Find where the given text appears and provide that cell's center as [x, y] coordinate. 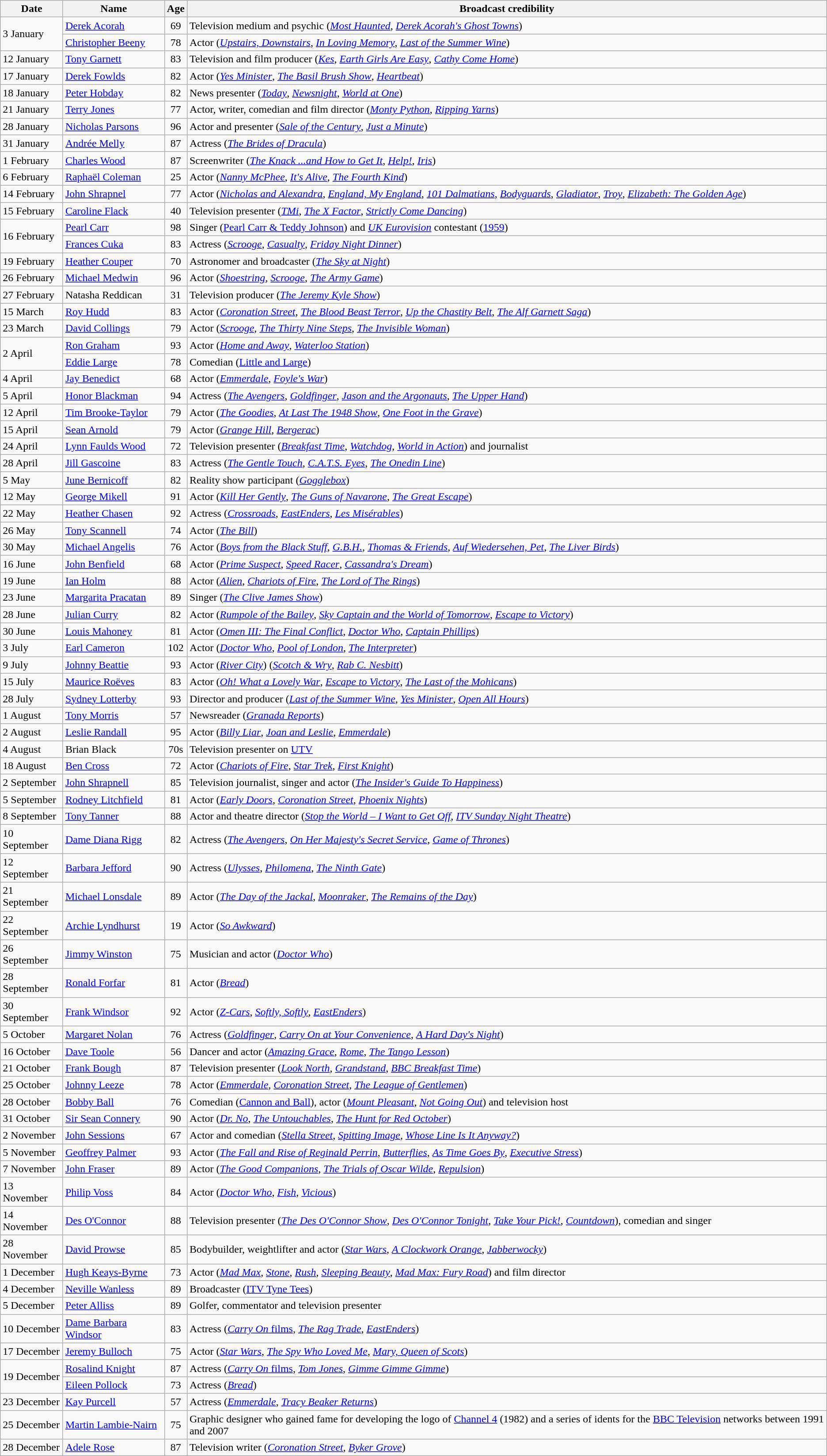
Maurice Roëves [114, 682]
Lynn Faulds Wood [114, 446]
Singer (Pearl Carr & Teddy Johnson) and UK Eurovision contestant (1959) [507, 228]
Rodney Litchfield [114, 800]
26 February [32, 278]
Musician and actor (Doctor Who) [507, 954]
Actress (Scrooge, Casualty, Friday Night Dinner) [507, 244]
Actor (Kill Her Gently, The Guns of Navarone, The Great Escape) [507, 497]
Peter Alliss [114, 1306]
Peter Hobday [114, 93]
John Shrapnel [114, 194]
George Mikell [114, 497]
12 May [32, 497]
Actor (Alien, Chariots of Fire, The Lord of The Rings) [507, 581]
Dave Toole [114, 1051]
Actor (Home and Away, Waterloo Station) [507, 345]
19 February [32, 261]
Director and producer (Last of the Summer Wine, Yes Minister, Open All Hours) [507, 698]
Actress (Ulysses, Philomena, The Ninth Gate) [507, 868]
15 July [32, 682]
Television presenter on UTV [507, 749]
Actor (Grange Hill, Bergerac) [507, 429]
Des O'Connor [114, 1221]
Actor (Z-Cars, Softly, Softly, EastEnders) [507, 1011]
Pearl Carr [114, 228]
2 April [32, 354]
16 June [32, 564]
25 October [32, 1085]
19 December [32, 1376]
40 [176, 211]
Jeremy Bulloch [114, 1351]
Actor (Upstairs, Downstairs, In Loving Memory, Last of the Summer Wine) [507, 42]
2 November [32, 1136]
1 December [32, 1272]
4 August [32, 749]
5 September [32, 800]
69 [176, 26]
31 October [32, 1119]
Ron Graham [114, 345]
Ronald Forfar [114, 983]
8 September [32, 816]
Brian Black [114, 749]
12 September [32, 868]
Actress (Bread) [507, 1385]
Age [176, 9]
74 [176, 530]
John Shrapnell [114, 783]
Screenwriter (The Knack ...and How to Get It, Help!, Iris) [507, 160]
31 January [32, 143]
Actor (The Fall and Rise of Reginald Perrin, Butterflies, As Time Goes By, Executive Stress) [507, 1152]
Television writer (Coronation Street, Byker Grove) [507, 1448]
25 December [32, 1424]
Actor (The Day of the Jackal, Moonraker, The Remains of the Day) [507, 896]
9 July [32, 665]
Tony Tanner [114, 816]
Actress (The Avengers, On Her Majesty's Secret Service, Game of Thrones) [507, 839]
94 [176, 396]
Ben Cross [114, 766]
Actor (So Awkward) [507, 926]
Actor (Early Doors, Coronation Street, Phoenix Nights) [507, 800]
3 July [32, 648]
2 September [32, 783]
Actress (The Brides of Dracula) [507, 143]
4 April [32, 379]
91 [176, 497]
10 December [32, 1329]
22 September [32, 926]
4 December [32, 1289]
Reality show participant (Gogglebox) [507, 480]
Actress (The Avengers, Goldfinger, Jason and the Argonauts, The Upper Hand) [507, 396]
Actress (Carry On films, Tom Jones, Gimme Gimme Gimme) [507, 1368]
John Benfield [114, 564]
28 November [32, 1249]
Roy Hudd [114, 312]
Actor (Oh! What a Lovely War, Escape to Victory, The Last of the Mohicans) [507, 682]
Natasha Reddican [114, 295]
Actor and presenter (Sale of the Century, Just a Minute) [507, 126]
16 February [32, 236]
28 October [32, 1102]
Sean Arnold [114, 429]
Bobby Ball [114, 1102]
98 [176, 228]
84 [176, 1192]
28 April [32, 463]
Actor (Doctor Who, Pool of London, The Interpreter) [507, 648]
Martin Lambie-Nairn [114, 1424]
Honor Blackman [114, 396]
Rosalind Knight [114, 1368]
Frank Bough [114, 1068]
Actor and comedian (Stella Street, Spitting Image, Whose Line Is It Anyway?) [507, 1136]
Television presenter (TMi, The X Factor, Strictly Come Dancing) [507, 211]
2 August [32, 732]
Raphaël Coleman [114, 177]
Actress (Crossroads, EastEnders, Les Misérables) [507, 514]
Kay Purcell [114, 1402]
14 February [32, 194]
Actor (Emmerdale, Foyle's War) [507, 379]
Actor (Scrooge, The Thirty Nine Steps, The Invisible Woman) [507, 328]
102 [176, 648]
Neville Wanless [114, 1289]
Archie Lyndhurst [114, 926]
21 October [32, 1068]
21 September [32, 896]
26 September [32, 954]
5 November [32, 1152]
June Bernicoff [114, 480]
Sir Sean Connery [114, 1119]
Nicholas Parsons [114, 126]
Michael Medwin [114, 278]
Michael Angelis [114, 547]
Caroline Flack [114, 211]
30 September [32, 1011]
Tony Garnett [114, 59]
14 November [32, 1221]
Television journalist, singer and actor (The Insider's Guide To Happiness) [507, 783]
Actor, writer, comedian and film director (Monty Python, Ripping Yarns) [507, 110]
Tim Brooke-Taylor [114, 412]
Actor (Omen III: The Final Conflict, Doctor Who, Captain Phillips) [507, 631]
56 [176, 1051]
Actor (Mad Max, Stone, Rush, Sleeping Beauty, Mad Max: Fury Road) and film director [507, 1272]
31 [176, 295]
Actor (Doctor Who, Fish, Vicious) [507, 1192]
Broadcaster (ITV Tyne Tees) [507, 1289]
Actor and theatre director (Stop the World – I Want to Get Off, ITV Sunday Night Theatre) [507, 816]
Charles Wood [114, 160]
Bodybuilder, weightlifter and actor (Star Wars, A Clockwork Orange, Jabberwocky) [507, 1249]
27 February [32, 295]
28 September [32, 983]
Actor (Dr. No, The Untouchables, The Hunt for Red October) [507, 1119]
Actress (Emmerdale, Tracy Beaker Returns) [507, 1402]
5 April [32, 396]
Heather Couper [114, 261]
1 August [32, 715]
Television presenter (Breakfast Time, Watchdog, World in Action) and journalist [507, 446]
10 September [32, 839]
Jimmy Winston [114, 954]
Jay Benedict [114, 379]
Actor (Shoestring, Scrooge, The Army Game) [507, 278]
Actor (River City) (Scotch & Wry, Rab C. Nesbitt) [507, 665]
30 June [32, 631]
David Prowse [114, 1249]
Frank Windsor [114, 1011]
Adele Rose [114, 1448]
John Sessions [114, 1136]
7 November [32, 1169]
22 May [32, 514]
Michael Lonsdale [114, 896]
Ian Holm [114, 581]
17 January [32, 76]
12 April [32, 412]
Actor (Yes Minister, The Basil Brush Show, Heartbeat) [507, 76]
Actor (Boys from the Black Stuff, G.B.H., Thomas & Friends, Auf Wiedersehen, Pet, The Liver Birds) [507, 547]
5 October [32, 1034]
Frances Cuka [114, 244]
Television medium and psychic (Most Haunted, Derek Acorah's Ghost Towns) [507, 26]
1 February [32, 160]
Sydney Lotterby [114, 698]
Television presenter (The Des O'Connor Show, Des O'Connor Tonight, Take Your Pick!, Countdown), comedian and singer [507, 1221]
19 June [32, 581]
Actor (Chariots of Fire, Star Trek, First Knight) [507, 766]
Heather Chasen [114, 514]
13 November [32, 1192]
Actor (Bread) [507, 983]
21 January [32, 110]
Actor (Billy Liar, Joan and Leslie, Emmerdale) [507, 732]
Actor (Nanny McPhee, It's Alive, The Fourth Kind) [507, 177]
12 January [32, 59]
24 April [32, 446]
Johnny Leeze [114, 1085]
70 [176, 261]
Actor (Nicholas and Alexandra, England, My England, 101 Dalmatians, Bodyguards, Gladiator, Troy, Elizabeth: The Golden Age) [507, 194]
70s [176, 749]
Louis Mahoney [114, 631]
Eddie Large [114, 362]
Name [114, 9]
Dancer and actor (Amazing Grace, Rome, The Tango Lesson) [507, 1051]
News presenter (Today, Newsnight, World at One) [507, 93]
Newsreader (Granada Reports) [507, 715]
Comedian (Little and Large) [507, 362]
Singer (The Clive James Show) [507, 598]
Actress (Carry On films, The Rag Trade, EastEnders) [507, 1329]
Dame Diana Rigg [114, 839]
Geoffrey Palmer [114, 1152]
Earl Cameron [114, 648]
28 July [32, 698]
Philip Voss [114, 1192]
28 June [32, 614]
6 February [32, 177]
23 December [32, 1402]
3 January [32, 34]
19 [176, 926]
Jill Gascoine [114, 463]
Julian Curry [114, 614]
Margaret Nolan [114, 1034]
23 March [32, 328]
28 December [32, 1448]
Actor (The Bill) [507, 530]
30 May [32, 547]
Actor (The Goodies, At Last The 1948 Show, One Foot in the Grave) [507, 412]
Actress (The Gentle Touch, C.A.T.S. Eyes, The Onedin Line) [507, 463]
Barbara Jefford [114, 868]
Dame Barbara Windsor [114, 1329]
Television and film producer (Kes, Earth Girls Are Easy, Cathy Come Home) [507, 59]
23 June [32, 598]
18 January [32, 93]
Broadcast credibility [507, 9]
Actor (Rumpole of the Bailey, Sky Captain and the World of Tomorrow, Escape to Victory) [507, 614]
Christopher Beeny [114, 42]
Tony Scannell [114, 530]
Actor (Prime Suspect, Speed Racer, Cassandra's Dream) [507, 564]
Date [32, 9]
Television presenter (Look North, Grandstand, BBC Breakfast Time) [507, 1068]
25 [176, 177]
Hugh Keays-Byrne [114, 1272]
Eileen Pollock [114, 1385]
15 March [32, 312]
Actor (The Good Companions, The Trials of Oscar Wilde, Repulsion) [507, 1169]
28 January [32, 126]
Comedian (Cannon and Ball), actor (Mount Pleasant, Not Going Out) and television host [507, 1102]
Derek Fowlds [114, 76]
Television producer (The Jeremy Kyle Show) [507, 295]
Actor (Coronation Street, The Blood Beast Terror, Up the Chastity Belt, The Alf Garnett Saga) [507, 312]
67 [176, 1136]
Astronomer and broadcaster (The Sky at Night) [507, 261]
John Fraser [114, 1169]
Derek Acorah [114, 26]
Actor (Emmerdale, Coronation Street, The League of Gentlemen) [507, 1085]
Terry Jones [114, 110]
18 August [32, 766]
David Collings [114, 328]
Leslie Randall [114, 732]
Margarita Pracatan [114, 598]
15 February [32, 211]
26 May [32, 530]
5 December [32, 1306]
Actor (Star Wars, The Spy Who Loved Me, Mary, Queen of Scots) [507, 1351]
95 [176, 732]
15 April [32, 429]
5 May [32, 480]
Tony Morris [114, 715]
Actress (Goldfinger, Carry On at Your Convenience, A Hard Day's Night) [507, 1034]
16 October [32, 1051]
Johnny Beattie [114, 665]
Andrée Melly [114, 143]
17 December [32, 1351]
Golfer, commentator and television presenter [507, 1306]
